Capture the cell that displays the provided text and extract its (x, y) central coordinate. 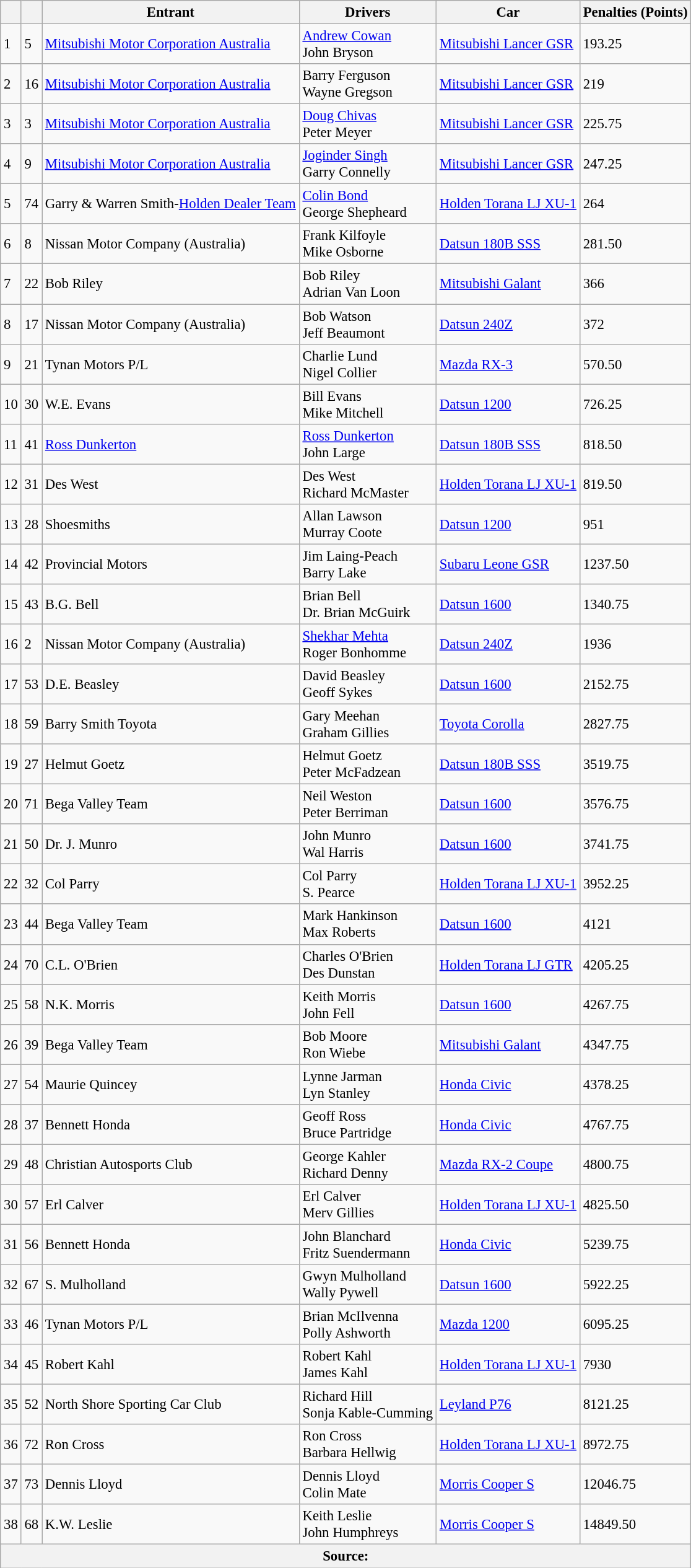
Geoff Ross Bruce Partridge (368, 1125)
225.75 (635, 124)
John Munro Wal Harris (368, 844)
71 (31, 804)
68 (31, 1524)
George Kahler Richard Denny (368, 1165)
33 (11, 1325)
14849.50 (635, 1524)
34 (11, 1364)
Maurie Quincey (171, 1084)
David Beasley Geoff Sykes (368, 684)
726.25 (635, 404)
Richard Hill Sonja Kable-Cumming (368, 1405)
57 (31, 1204)
4767.75 (635, 1125)
K.W. Leslie (171, 1524)
7930 (635, 1364)
Ron Cross Barbara Hellwig (368, 1445)
3952.25 (635, 885)
52 (31, 1405)
Shoesmiths (171, 524)
Keith Morris John Fell (368, 1005)
818.50 (635, 444)
Dennis Lloyd (171, 1484)
S. Mulholland (171, 1285)
Des West Richard McMaster (368, 484)
59 (31, 725)
Barry Ferguson Wayne Gregson (368, 84)
372 (635, 325)
4378.25 (635, 1084)
2152.75 (635, 684)
John Blanchard Fritz Suendermann (368, 1244)
Lynne Jarman Lyn Stanley (368, 1084)
3519.75 (635, 764)
Charlie Lund Nigel Collier (368, 364)
67 (31, 1285)
Gary Meehan Graham Gillies (368, 725)
4267.75 (635, 1005)
Christian Autosports Club (171, 1165)
46 (31, 1325)
Col Parry S. Pearce (368, 885)
Brian Bell Dr. Brian McGuirk (368, 605)
35 (11, 1405)
Entrant (171, 12)
247.25 (635, 164)
73 (31, 1484)
54 (31, 1084)
Leyland P76 (508, 1405)
2827.75 (635, 725)
Erl Calver (171, 1204)
48 (31, 1165)
Car (508, 12)
C.L. O'Brien (171, 964)
4205.25 (635, 964)
13 (11, 524)
43 (31, 605)
Toyota Corolla (508, 725)
56 (31, 1244)
3576.75 (635, 804)
Holden Torana LJ GTR (508, 964)
Barry Smith Toyota (171, 725)
Robert Kahl (171, 1364)
819.50 (635, 484)
Allan Lawson Murray Coote (368, 524)
Ross Dunkerton (171, 444)
Frank Kilfoyle Mike Osborne (368, 244)
50 (31, 844)
Doug Chivas Peter Meyer (368, 124)
366 (635, 284)
36 (11, 1445)
219 (635, 84)
5239.75 (635, 1244)
N.K. Morris (171, 1005)
53 (31, 684)
45 (31, 1364)
Provincial Motors (171, 564)
Helmut Goetz (171, 764)
Neil Weston Peter Berriman (368, 804)
Gwyn Mulholland Wally Pywell (368, 1285)
29 (11, 1165)
44 (31, 924)
3741.75 (635, 844)
Bill Evans Mike Mitchell (368, 404)
Bob Riley (171, 284)
70 (31, 964)
15 (11, 605)
Mazda RX-3 (508, 364)
Penalties (Points) (635, 12)
23 (11, 924)
Mazda 1200 (508, 1325)
264 (635, 204)
Keith Leslie John Humphreys (368, 1524)
1 (11, 45)
8972.75 (635, 1445)
Ron Cross (171, 1445)
Bob Moore Ron Wiebe (368, 1045)
39 (31, 1045)
4 (11, 164)
570.50 (635, 364)
1340.75 (635, 605)
Jim Laing-Peach Barry Lake (368, 564)
1936 (635, 644)
4800.75 (635, 1165)
18 (11, 725)
Erl Calver Merv Gillies (368, 1204)
14 (11, 564)
4121 (635, 924)
74 (31, 204)
58 (31, 1005)
Joginder Singh Garry Connelly (368, 164)
Colin Bond George Shepheard (368, 204)
11 (11, 444)
38 (11, 1524)
Dr. J. Munro (171, 844)
6 (11, 244)
41 (31, 444)
Bob Watson Jeff Beaumont (368, 325)
6095.25 (635, 1325)
193.25 (635, 45)
26 (11, 1045)
Bob Riley Adrian Van Loon (368, 284)
8121.25 (635, 1405)
Des West (171, 484)
281.50 (635, 244)
B.G. Bell (171, 605)
Col Parry (171, 885)
D.E. Beasley (171, 684)
Dennis Lloyd Colin Mate (368, 1484)
4347.75 (635, 1045)
10 (11, 404)
Mark Hankinson Max Roberts (368, 924)
951 (635, 524)
Mazda RX-2 Coupe (508, 1165)
42 (31, 564)
20 (11, 804)
Garry & Warren Smith-Holden Dealer Team (171, 204)
Shekhar Mehta Roger Bonhomme (368, 644)
12046.75 (635, 1484)
Andrew Cowan John Bryson (368, 45)
72 (31, 1445)
12 (11, 484)
Ross Dunkerton John Large (368, 444)
19 (11, 764)
Drivers (368, 12)
Helmut Goetz Peter McFadzean (368, 764)
24 (11, 964)
25 (11, 1005)
1237.50 (635, 564)
W.E. Evans (171, 404)
5922.25 (635, 1285)
North Shore Sporting Car Club (171, 1405)
Charles O'Brien Des Dunstan (368, 964)
7 (11, 284)
Source: (345, 1556)
Robert Kahl James Kahl (368, 1364)
4825.50 (635, 1204)
Brian McIlvenna Polly Ashworth (368, 1325)
Subaru Leone GSR (508, 564)
